Search for the cell housing the specified text and yield its (X, Y) center coordinate. 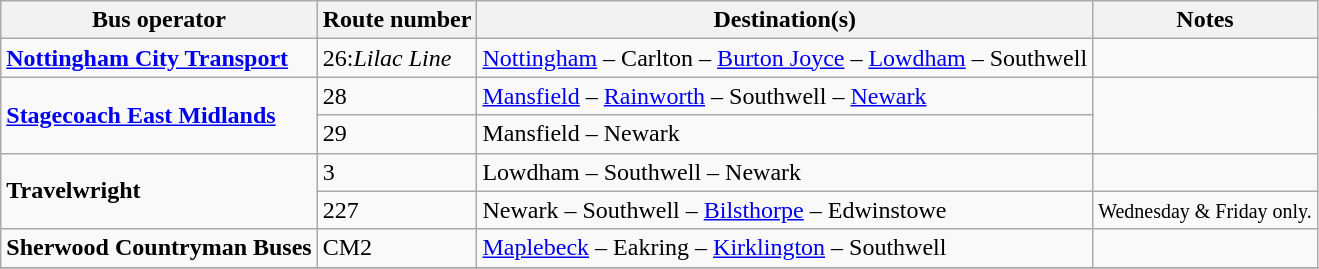
Maplebeck – Eakring – Kirklington – Southwell (785, 248)
Nottingham City Transport (159, 58)
26:Lilac Line (397, 58)
3 (397, 172)
Lowdham – Southwell – Newark (785, 172)
Nottingham – Carlton – Burton Joyce – Lowdham – Southwell (785, 58)
28 (397, 96)
Notes (1206, 20)
Route number (397, 20)
Stagecoach East Midlands (159, 115)
Destination(s) (785, 20)
Mansfield – Newark (785, 134)
Wednesday & Friday only. (1206, 210)
Travelwright (159, 191)
Bus operator (159, 20)
227 (397, 210)
CM2 (397, 248)
Mansfield – Rainworth – Southwell – Newark (785, 96)
29 (397, 134)
Newark – Southwell – Bilsthorpe – Edwinstowe (785, 210)
Sherwood Countryman Buses (159, 248)
